Search for the cell housing the specified text and yield its (x, y) center coordinate. 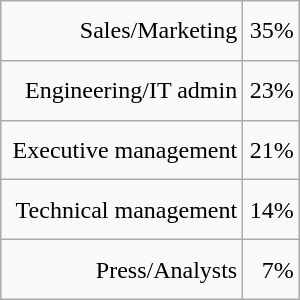
23% (272, 90)
7% (272, 270)
Sales/Marketing (122, 31)
21% (272, 150)
14% (272, 210)
Technical management (122, 210)
Press/Analysts (122, 270)
Executive management (122, 150)
35% (272, 31)
Engineering/IT admin (122, 90)
